Scan for the cell matching the given text and deliver its [X, Y] coordinate at center. 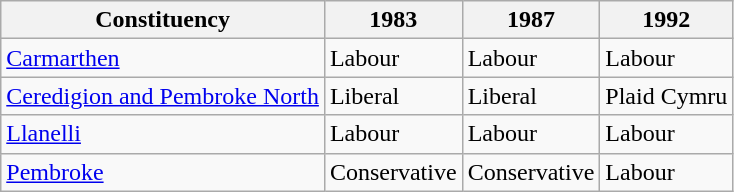
1987 [531, 20]
Plaid Cymru [666, 96]
Ceredigion and Pembroke North [163, 96]
Constituency [163, 20]
Carmarthen [163, 58]
Llanelli [163, 134]
Pembroke [163, 172]
1992 [666, 20]
1983 [393, 20]
